Find where the given text appears and provide that cell's center as [X, Y] coordinate. 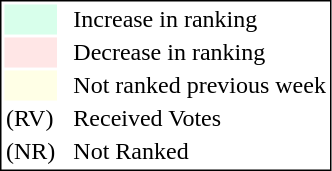
Received Votes [200, 119]
(NR) [30, 151]
(RV) [30, 119]
Increase in ranking [200, 19]
Decrease in ranking [200, 53]
Not ranked previous week [200, 85]
Not Ranked [200, 151]
